Detect which cell encompasses the target text, then output its (X, Y) center coordinate. 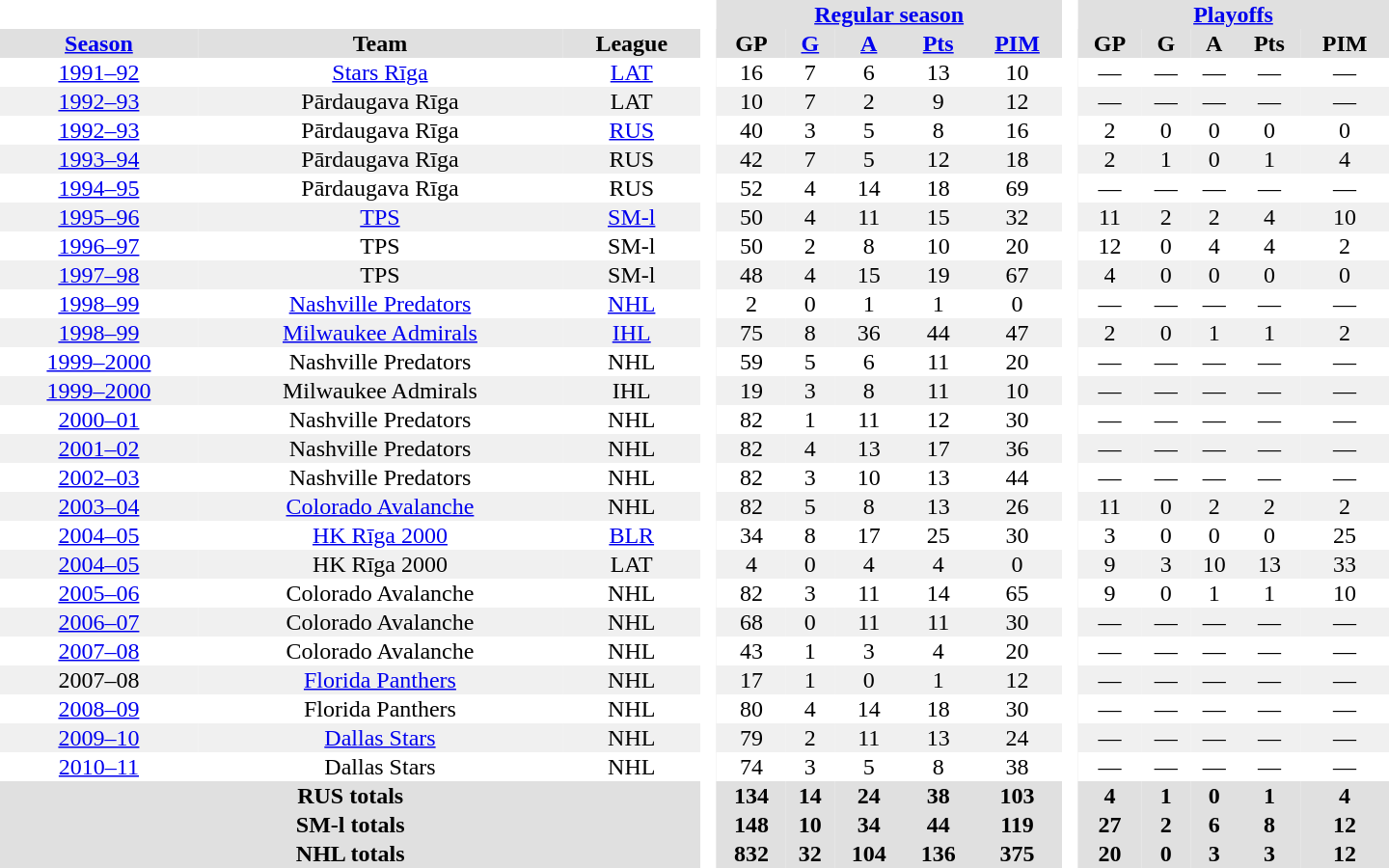
103 (1018, 796)
Team (380, 43)
52 (751, 188)
2005–06 (98, 593)
1991–92 (98, 72)
42 (751, 159)
74 (751, 767)
2002–03 (98, 477)
119 (1018, 825)
Regular season (889, 14)
2003–04 (98, 506)
League (631, 43)
69 (1018, 188)
65 (1018, 593)
2006–07 (98, 622)
68 (751, 622)
2008–09 (98, 709)
1997–98 (98, 275)
104 (869, 854)
40 (751, 130)
59 (751, 362)
1993–94 (98, 159)
BLR (631, 535)
27 (1109, 825)
SM-l totals (350, 825)
80 (751, 709)
RUS totals (350, 796)
134 (751, 796)
136 (939, 854)
75 (751, 333)
832 (751, 854)
2009–10 (98, 738)
375 (1018, 854)
2010–11 (98, 767)
1994–95 (98, 188)
2001–02 (98, 448)
148 (751, 825)
2000–01 (98, 420)
43 (751, 651)
47 (1018, 333)
48 (751, 275)
1995–96 (98, 217)
67 (1018, 275)
Stars Rīga (380, 72)
33 (1345, 564)
Playoffs (1233, 14)
26 (1018, 506)
1996–97 (98, 246)
NHL totals (350, 854)
Season (98, 43)
79 (751, 738)
